Identify which cell holds the provided text, then report its [x, y] central coordinate. 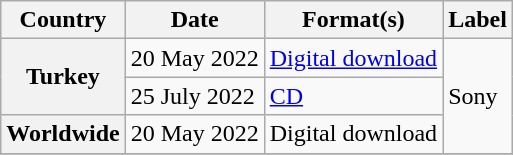
Label [478, 20]
Format(s) [353, 20]
Sony [478, 96]
CD [353, 96]
25 July 2022 [194, 96]
Turkey [63, 77]
Date [194, 20]
Country [63, 20]
Worldwide [63, 134]
